Extract the [x, y] coordinate from the center of the cell holding the provided text.  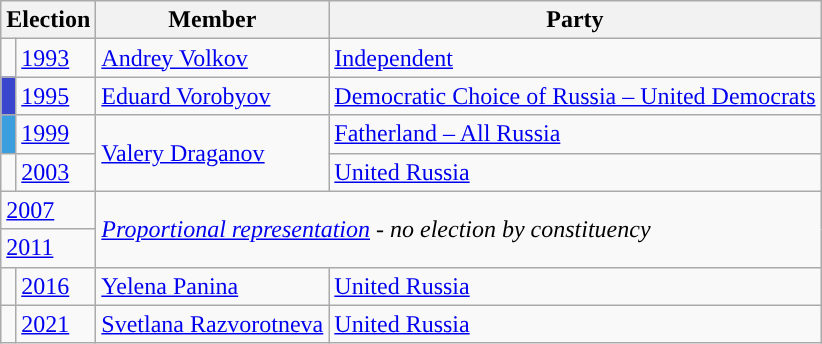
Member [212, 20]
Election [48, 20]
1999 [56, 134]
Valery Draganov [212, 153]
1993 [56, 58]
Democratic Choice of Russia – United Democrats [575, 96]
2011 [48, 248]
Svetlana Razvorotneva [212, 324]
Andrey Volkov [212, 58]
Party [575, 20]
Proportional representation - no election by constituency [458, 229]
Yelena Panina [212, 286]
2021 [56, 324]
Fatherland – All Russia [575, 134]
Independent [575, 58]
2016 [56, 286]
2003 [56, 172]
1995 [56, 96]
Eduard Vorobyov [212, 96]
2007 [48, 210]
